Return the (X, Y) coordinate for the center point of the cell that contains the specified text.  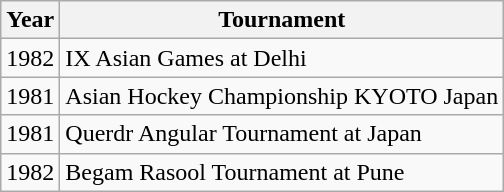
IX Asian Games at Delhi (282, 58)
Querdr Angular Tournament at Japan (282, 134)
Year (30, 20)
Asian Hockey Championship KYOTO Japan (282, 96)
Tournament (282, 20)
Begam Rasool Tournament at Pune (282, 172)
